Return the (x, y) coordinate for the center point of the cell that contains the specified text.  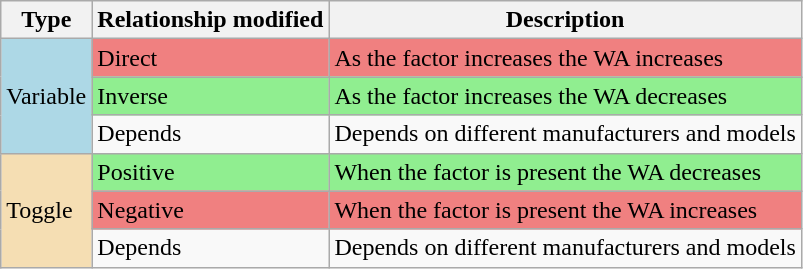
Direct (210, 58)
Positive (210, 172)
When the factor is present the WA decreases (565, 172)
Toggle (46, 210)
Type (46, 20)
Inverse (210, 96)
As the factor increases the WA increases (565, 58)
Relationship modified (210, 20)
Negative (210, 210)
Variable (46, 96)
As the factor increases the WA decreases (565, 96)
When the factor is present the WA increases (565, 210)
Description (565, 20)
